For the text-containing cell, return its midpoint in (x, y) coordinate format. 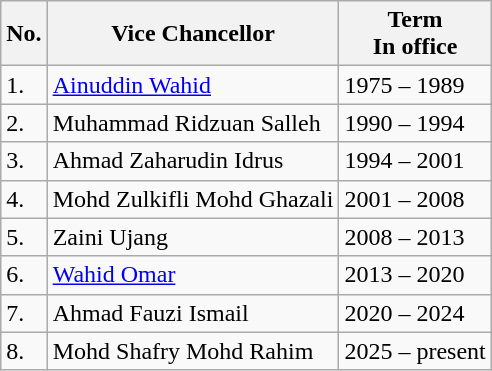
2013 – 2020 (415, 275)
Ahmad Zaharudin Idrus (193, 161)
Wahid Omar (193, 275)
3. (24, 161)
1. (24, 85)
No. (24, 34)
Muhammad Ridzuan Salleh (193, 123)
Ainuddin Wahid (193, 85)
5. (24, 237)
2008 – 2013 (415, 237)
1975 – 1989 (415, 85)
Mohd Shafry Mohd Rahim (193, 351)
6. (24, 275)
1990 – 1994 (415, 123)
2. (24, 123)
2001 – 2008 (415, 199)
TermIn office (415, 34)
Ahmad Fauzi Ismail (193, 313)
1994 – 2001 (415, 161)
2025 – present (415, 351)
7. (24, 313)
Zaini Ujang (193, 237)
8. (24, 351)
Vice Chancellor (193, 34)
2020 – 2024 (415, 313)
Mohd Zulkifli Mohd Ghazali (193, 199)
4. (24, 199)
